Capture the cell that displays the provided text and extract its (X, Y) central coordinate. 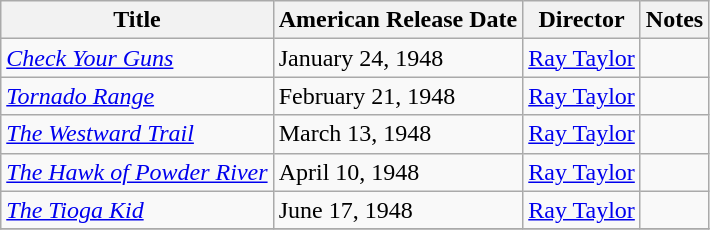
March 13, 1948 (398, 134)
Check Your Guns (137, 58)
June 17, 1948 (398, 210)
The Westward Trail (137, 134)
Notes (674, 20)
April 10, 1948 (398, 172)
The Tioga Kid (137, 210)
Director (582, 20)
February 21, 1948 (398, 96)
The Hawk of Powder River (137, 172)
Title (137, 20)
Tornado Range (137, 96)
January 24, 1948 (398, 58)
American Release Date (398, 20)
